Scan for the cell matching the given text and deliver its [x, y] coordinate at center. 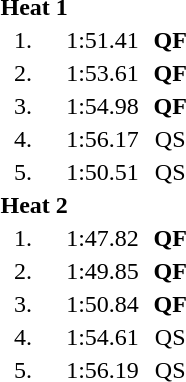
1:50.84 [102, 304]
1:56.17 [102, 139]
1:54.61 [102, 337]
1:47.82 [102, 238]
1:54.98 [102, 106]
1:49.85 [102, 271]
1:51.41 [102, 40]
1:53.61 [102, 73]
1:50.51 [102, 172]
